Provide the (x, y) coordinate of the cell's center where the given text is located.  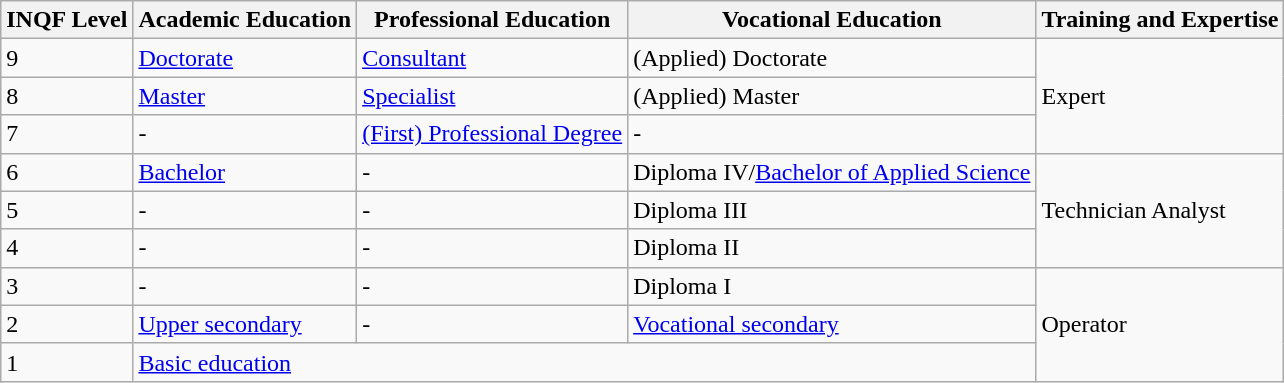
(First) Professional Degree (492, 134)
8 (67, 96)
3 (67, 286)
Vocational Education (832, 20)
Technician Analyst (1160, 210)
Specialist (492, 96)
(Applied) Master (832, 96)
Consultant (492, 58)
Bachelor (245, 172)
(Applied) Doctorate (832, 58)
5 (67, 210)
Basic education (584, 362)
6 (67, 172)
4 (67, 248)
Academic Education (245, 20)
Operator (1160, 324)
Training and Expertise (1160, 20)
1 (67, 362)
9 (67, 58)
2 (67, 324)
Doctorate (245, 58)
Diploma IV/Bachelor of Applied Science (832, 172)
Vocational secondary (832, 324)
Upper secondary (245, 324)
Diploma II (832, 248)
Diploma III (832, 210)
Expert (1160, 96)
INQF Level (67, 20)
7 (67, 134)
Master (245, 96)
Diploma I (832, 286)
Professional Education (492, 20)
